Identify which cell holds the provided text, then report its [x, y] central coordinate. 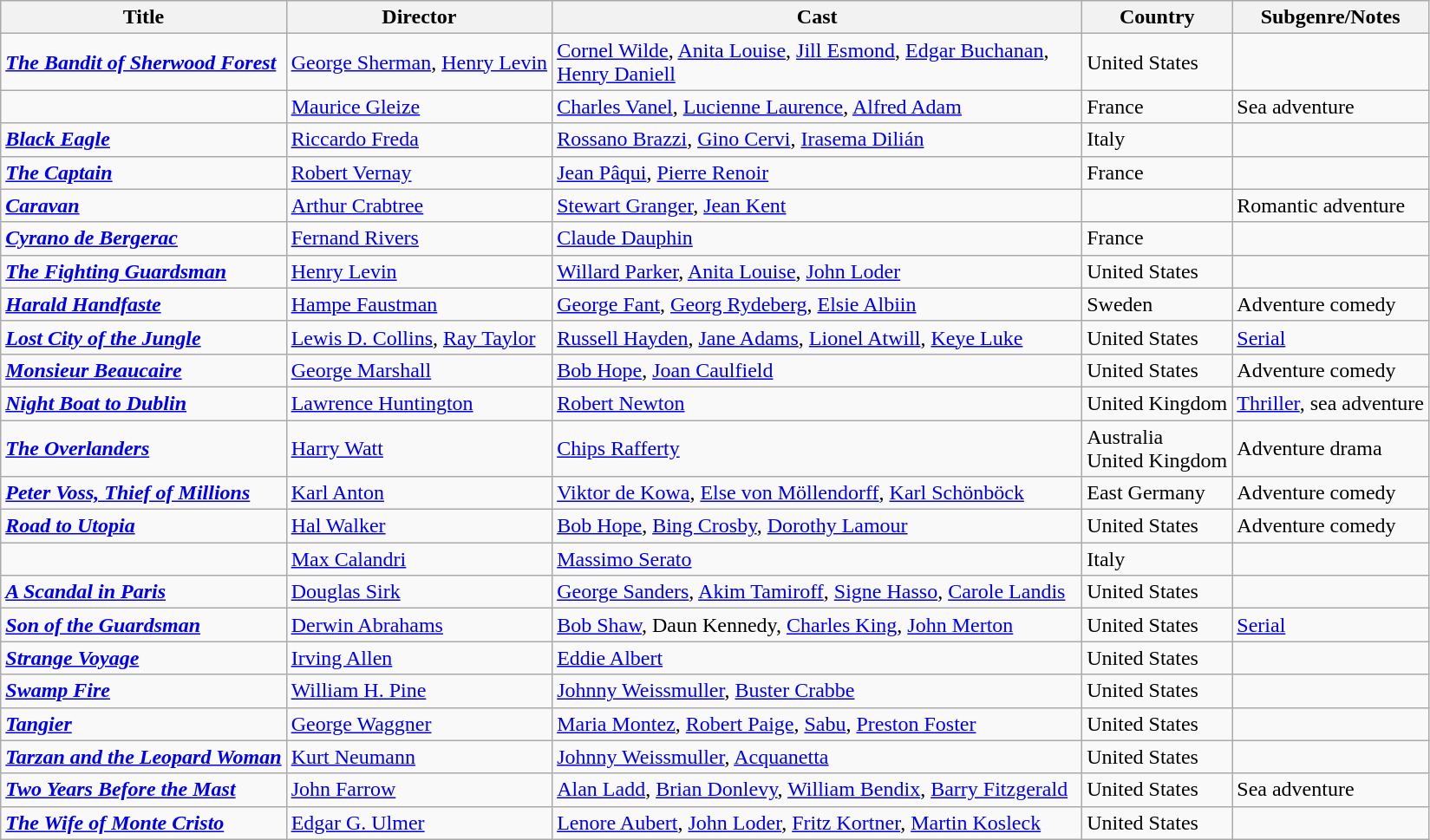
Bob Hope, Bing Crosby, Dorothy Lamour [817, 526]
Johnny Weissmuller, Buster Crabbe [817, 691]
Russell Hayden, Jane Adams, Lionel Atwill, Keye Luke [817, 337]
United Kingdom [1157, 403]
Henry Levin [420, 271]
George Sanders, Akim Tamiroff, Signe Hasso, Carole Landis [817, 592]
A Scandal in Paris [144, 592]
Rossano Brazzi, Gino Cervi, Irasema Dilián [817, 140]
Maria Montez, Robert Paige, Sabu, Preston Foster [817, 724]
Thriller, sea adventure [1330, 403]
Road to Utopia [144, 526]
William H. Pine [420, 691]
Bob Shaw, Daun Kennedy, Charles King, John Merton [817, 625]
Max Calandri [420, 559]
Lenore Aubert, John Loder, Fritz Kortner, Martin Kosleck [817, 823]
Harald Handfaste [144, 304]
Chips Rafferty [817, 447]
Bob Hope, Joan Caulfield [817, 370]
Massimo Serato [817, 559]
Hampe Faustman [420, 304]
Stewart Granger, Jean Kent [817, 205]
The Captain [144, 173]
Irving Allen [420, 658]
Viktor de Kowa, Else von Möllendorff, Karl Schönböck [817, 493]
Tarzan and the Leopard Woman [144, 757]
The Wife of Monte Cristo [144, 823]
Fernand Rivers [420, 238]
Strange Voyage [144, 658]
Hal Walker [420, 526]
Willard Parker, Anita Louise, John Loder [817, 271]
The Overlanders [144, 447]
Cyrano de Bergerac [144, 238]
Monsieur Beaucaire [144, 370]
Lost City of the Jungle [144, 337]
Sweden [1157, 304]
Black Eagle [144, 140]
Riccardo Freda [420, 140]
Karl Anton [420, 493]
John Farrow [420, 790]
George Marshall [420, 370]
Swamp Fire [144, 691]
East Germany [1157, 493]
AustraliaUnited Kingdom [1157, 447]
Charles Vanel, Lucienne Laurence, Alfred Adam [817, 107]
Douglas Sirk [420, 592]
Peter Voss, Thief of Millions [144, 493]
Edgar G. Ulmer [420, 823]
Night Boat to Dublin [144, 403]
Claude Dauphin [817, 238]
Eddie Albert [817, 658]
Johnny Weissmuller, Acquanetta [817, 757]
Caravan [144, 205]
Lewis D. Collins, Ray Taylor [420, 337]
Lawrence Huntington [420, 403]
Alan Ladd, Brian Donlevy, William Bendix, Barry Fitzgerald [817, 790]
Son of the Guardsman [144, 625]
Tangier [144, 724]
The Fighting Guardsman [144, 271]
Maurice Gleize [420, 107]
Director [420, 17]
Derwin Abrahams [420, 625]
Title [144, 17]
George Fant, Georg Rydeberg, Elsie Albiin [817, 304]
The Bandit of Sherwood Forest [144, 62]
Romantic adventure [1330, 205]
Two Years Before the Mast [144, 790]
George Sherman, Henry Levin [420, 62]
Cornel Wilde, Anita Louise, Jill Esmond, Edgar Buchanan, Henry Daniell [817, 62]
Arthur Crabtree [420, 205]
Robert Newton [817, 403]
Adventure drama [1330, 447]
Robert Vernay [420, 173]
Subgenre/Notes [1330, 17]
Kurt Neumann [420, 757]
Jean Pâqui, Pierre Renoir [817, 173]
Cast [817, 17]
Harry Watt [420, 447]
George Waggner [420, 724]
Country [1157, 17]
